Find where the given text appears and provide that cell's center as (X, Y) coordinate. 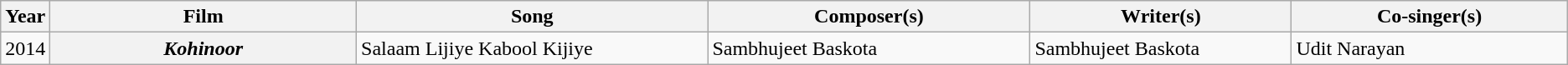
Film (204, 17)
Udit Narayan (1429, 48)
Writer(s) (1161, 17)
2014 (25, 48)
Year (25, 17)
Kohinoor (204, 48)
Composer(s) (869, 17)
Co-singer(s) (1429, 17)
Song (533, 17)
Salaam Lijiye Kabool Kijiye (533, 48)
